Output the [X, Y] coordinate of the center of the cell containing the given text.  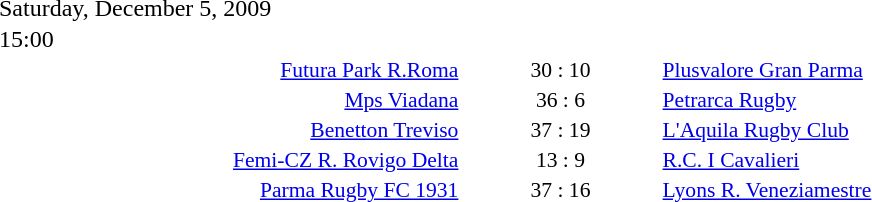
36 : 6 [560, 100]
30 : 10 [560, 70]
37 : 19 [560, 130]
13 : 9 [560, 160]
